Find where the given text appears and provide that cell's center as [X, Y] coordinate. 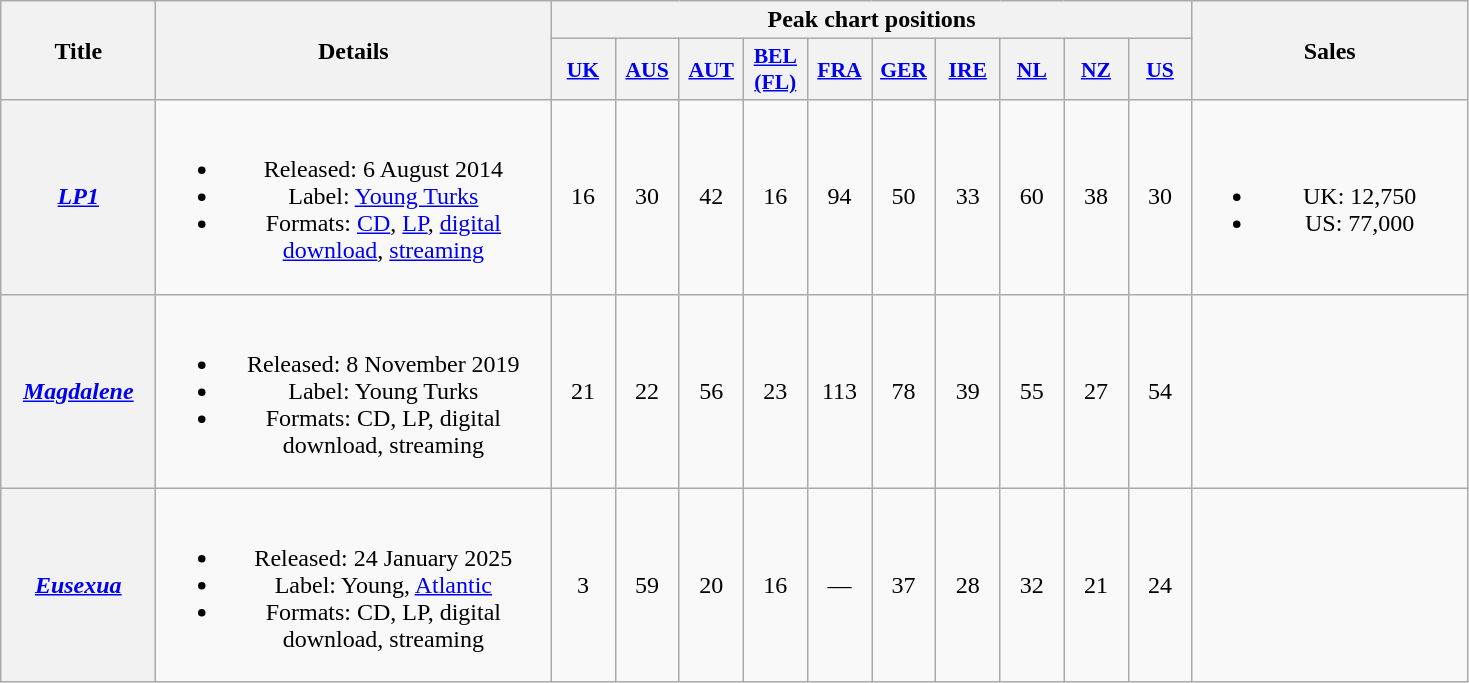
54 [1160, 391]
Released: 24 January 2025Label: Young, AtlanticFormats: CD, LP, digital download, streaming [354, 585]
42 [711, 197]
Title [78, 50]
— [839, 585]
Sales [1330, 50]
BEL(FL) [775, 70]
Details [354, 50]
56 [711, 391]
20 [711, 585]
UK [583, 70]
NL [1032, 70]
NZ [1096, 70]
AUT [711, 70]
US [1160, 70]
Magdalene [78, 391]
28 [968, 585]
37 [904, 585]
38 [1096, 197]
3 [583, 585]
Released: 8 November 2019Label: Young TurksFormats: CD, LP, digital download, streaming [354, 391]
39 [968, 391]
94 [839, 197]
Released: 6 August 2014Label: Young TurksFormats: CD, LP, digital download, streaming [354, 197]
33 [968, 197]
AUS [647, 70]
32 [1032, 585]
LP1 [78, 197]
59 [647, 585]
FRA [839, 70]
50 [904, 197]
23 [775, 391]
24 [1160, 585]
60 [1032, 197]
22 [647, 391]
78 [904, 391]
55 [1032, 391]
UK: 12,750US: 77,000 [1330, 197]
27 [1096, 391]
Eusexua [78, 585]
GER [904, 70]
IRE [968, 70]
Peak chart positions [872, 20]
113 [839, 391]
